Extract the (X, Y) coordinate from the center of the cell holding the provided text.  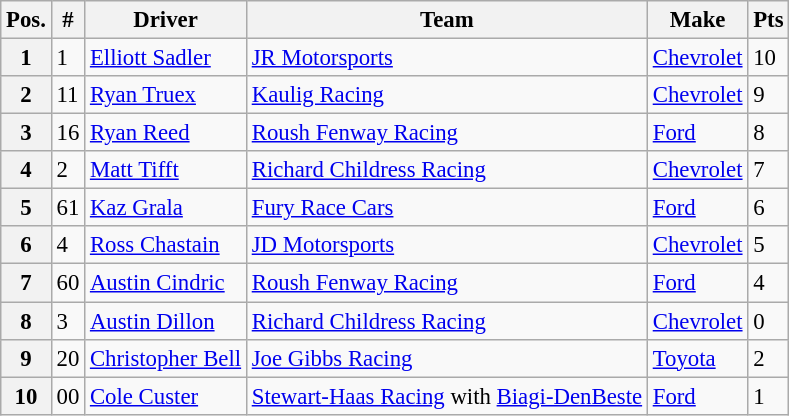
Toyota (697, 358)
20 (68, 358)
JR Motorsports (446, 58)
Ryan Truex (166, 95)
Pts (768, 20)
Cole Custer (166, 396)
Kaulig Racing (446, 95)
60 (68, 283)
11 (68, 95)
Make (697, 20)
Christopher Bell (166, 358)
# (68, 20)
JD Motorsports (446, 245)
Fury Race Cars (446, 208)
Driver (166, 20)
Team (446, 20)
16 (68, 133)
00 (68, 396)
61 (68, 208)
Stewart-Haas Racing with Biagi-DenBeste (446, 396)
Matt Tifft (166, 170)
Austin Dillon (166, 321)
Pos. (26, 20)
0 (768, 321)
Joe Gibbs Racing (446, 358)
Ross Chastain (166, 245)
Kaz Grala (166, 208)
Austin Cindric (166, 283)
Elliott Sadler (166, 58)
Ryan Reed (166, 133)
